Provide the (x, y) coordinate of the cell's center where the given text is located.  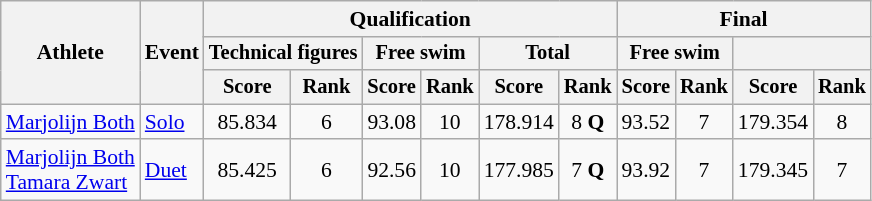
Technical figures (283, 54)
Final (743, 19)
Marjolijn Both (70, 122)
Duet (172, 170)
7 Q (588, 170)
8 Q (588, 122)
Athlete (70, 52)
93.52 (646, 122)
179.354 (773, 122)
8 (842, 122)
85.834 (248, 122)
Qualification (410, 19)
Marjolijn Both Tamara Zwart (70, 170)
Total (548, 54)
93.08 (392, 122)
177.985 (519, 170)
178.914 (519, 122)
92.56 (392, 170)
Event (172, 52)
93.92 (646, 170)
85.425 (248, 170)
Solo (172, 122)
179.345 (773, 170)
